Locate the cell with the specified text and output its [x, y] center coordinate. 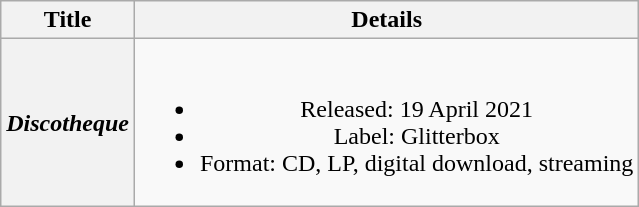
Title [68, 20]
Discotheque [68, 122]
Released: 19 April 2021Label: GlitterboxFormat: CD, LP, digital download, streaming [386, 122]
Details [386, 20]
